Identify which cell holds the provided text, then report its (X, Y) central coordinate. 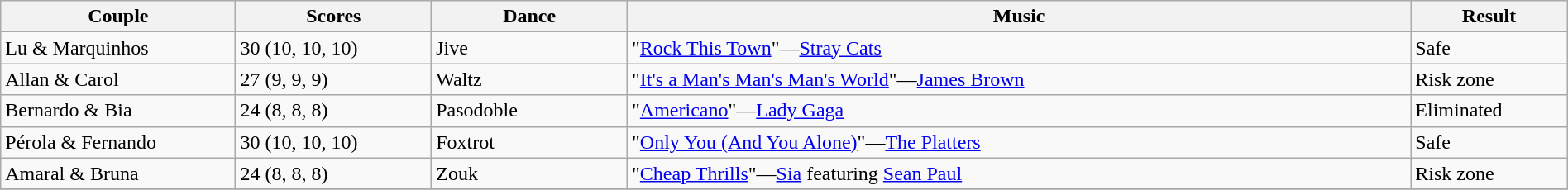
Foxtrot (529, 142)
Music (1019, 17)
Dance (529, 17)
"It's a Man's Man's Man's World"—James Brown (1019, 79)
"Rock This Town"—Stray Cats (1019, 48)
Bernardo & Bia (118, 111)
Waltz (529, 79)
Scores (334, 17)
Amaral & Bruna (118, 173)
27 (9, 9, 9) (334, 79)
"Only You (And You Alone)"—The Platters (1019, 142)
Result (1489, 17)
Pasodoble (529, 111)
"Cheap Thrills"—Sia featuring Sean Paul (1019, 173)
Jive (529, 48)
Lu & Marquinhos (118, 48)
"Americano"—Lady Gaga (1019, 111)
Couple (118, 17)
Zouk (529, 173)
Allan & Carol (118, 79)
Eliminated (1489, 111)
Pérola & Fernando (118, 142)
